Scan for the cell matching the given text and deliver its [x, y] coordinate at center. 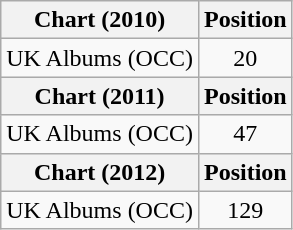
47 [245, 134]
129 [245, 210]
Chart (2011) [100, 96]
Chart (2012) [100, 172]
Chart (2010) [100, 20]
20 [245, 58]
